Return [x, y] of the center of cell containing provided text 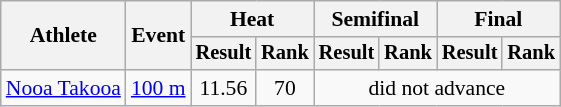
Final [498, 19]
Athlete [64, 36]
70 [285, 88]
Event [158, 36]
Semifinal [376, 19]
11.56 [224, 88]
Nooa Takooa [64, 88]
Heat [252, 19]
100 m [158, 88]
did not advance [437, 88]
